Return the (X, Y) coordinate for the center point of the cell that contains the specified text.  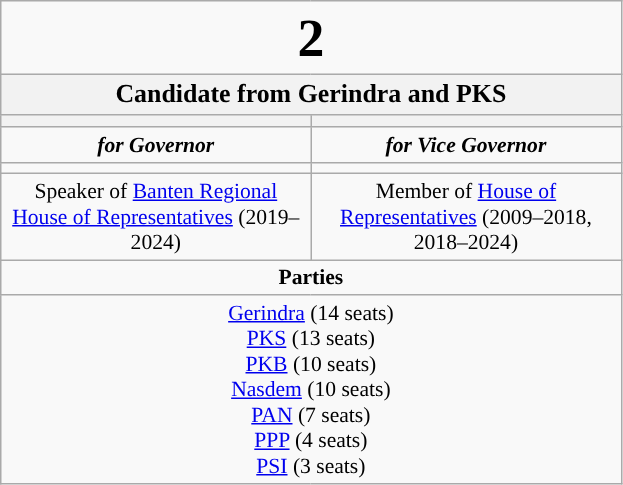
Parties (311, 278)
Member of House of Representatives (2009–2018, 2018–2024) (466, 216)
Candidate from Gerindra and PKS (311, 94)
Gerindra (14 seats)PKS (13 seats)PKB (10 seats)Nasdem (10 seats)PAN (7 seats)PPP (4 seats)PSI (3 seats) (311, 390)
for Vice Governor (466, 146)
Speaker of Banten Regional House of Representatives (2019–2024) (156, 216)
for Governor (156, 146)
2 (311, 38)
